Pinpoint the cell where the given text exists, returning its [X, Y] midpoint coordinate. 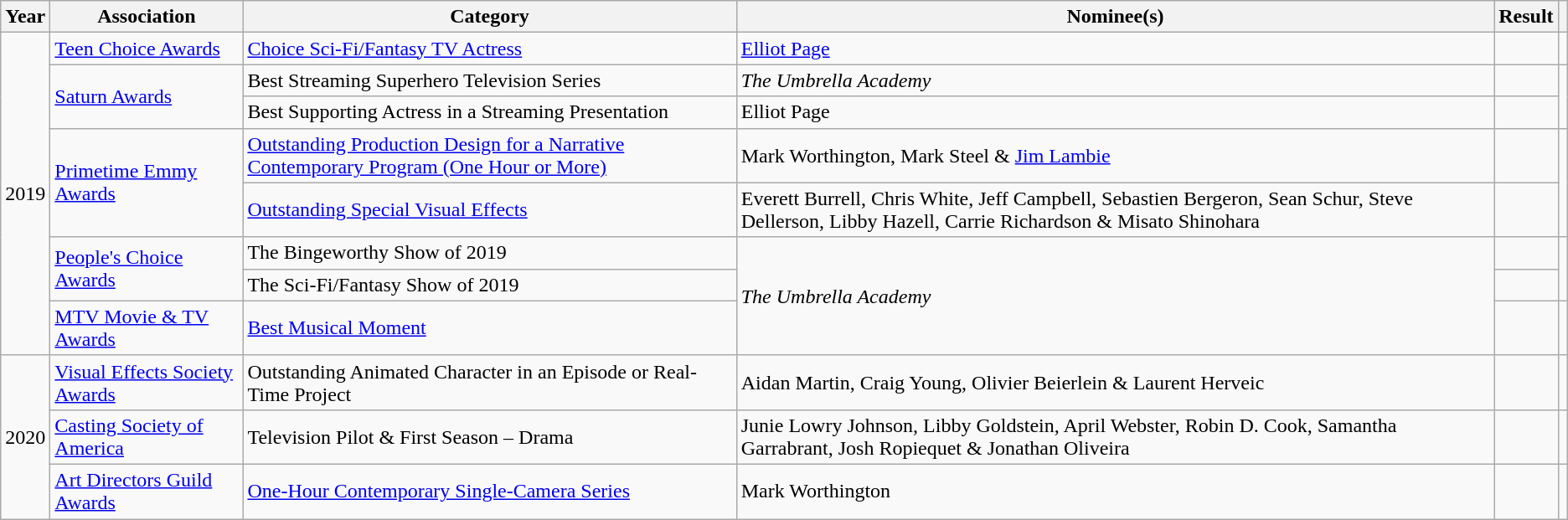
Primetime Emmy Awards [147, 183]
Outstanding Special Visual Effects [489, 209]
The Sci-Fi/Fantasy Show of 2019 [489, 285]
2020 [25, 437]
2019 [25, 194]
MTV Movie & TV Awards [147, 328]
The Bingeworthy Show of 2019 [489, 253]
Year [25, 17]
Casting Society of America [147, 437]
One-Hour Contemporary Single-Camera Series [489, 491]
Art Directors Guild Awards [147, 491]
Visual Effects Society Awards [147, 382]
Teen Choice Awards [147, 49]
Result [1526, 17]
Aidan Martin, Craig Young, Olivier Beierlein & Laurent Herveic [1115, 382]
Association [147, 17]
Category [489, 17]
People's Choice Awards [147, 269]
Best Supporting Actress in a Streaming Presentation [489, 112]
Best Musical Moment [489, 328]
Best Streaming Superhero Television Series [489, 80]
Choice Sci-Fi/Fantasy TV Actress [489, 49]
Everett Burrell, Chris White, Jeff Campbell, Sebastien Bergeron, Sean Schur, Steve Dellerson, Libby Hazell, Carrie Richardson & Misato Shinohara [1115, 209]
Mark Worthington [1115, 491]
Junie Lowry Johnson, Libby Goldstein, April Webster, Robin D. Cook, Samantha Garrabrant, Josh Ropiequet & Jonathan Oliveira [1115, 437]
Outstanding Animated Character in an Episode or Real-Time Project [489, 382]
Mark Worthington, Mark Steel & Jim Lambie [1115, 156]
Television Pilot & First Season – Drama [489, 437]
Nominee(s) [1115, 17]
Saturn Awards [147, 96]
Outstanding Production Design for a Narrative Contemporary Program (One Hour or More) [489, 156]
